Identify which cell holds the provided text, then report its (X, Y) central coordinate. 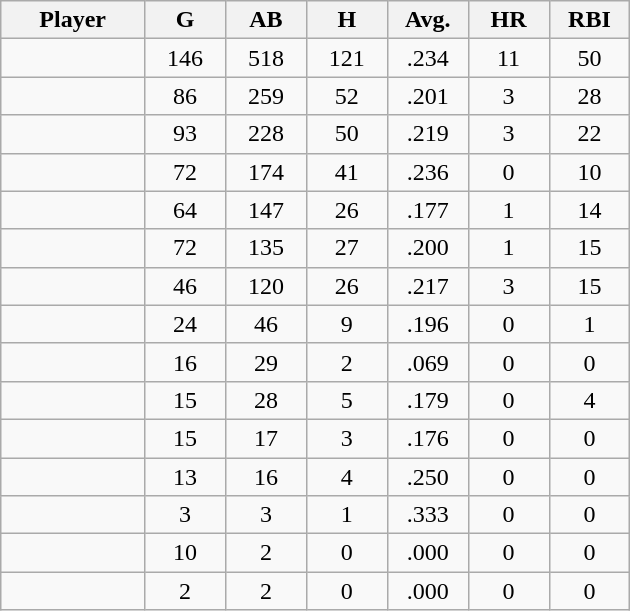
9 (346, 324)
.217 (428, 286)
.200 (428, 248)
121 (346, 58)
.179 (428, 400)
86 (186, 96)
13 (186, 477)
93 (186, 134)
.201 (428, 96)
27 (346, 248)
RBI (590, 20)
.196 (428, 324)
135 (266, 248)
120 (266, 286)
11 (508, 58)
52 (346, 96)
518 (266, 58)
AB (266, 20)
Avg. (428, 20)
.333 (428, 515)
228 (266, 134)
.069 (428, 362)
.236 (428, 172)
Player (73, 20)
14 (590, 210)
5 (346, 400)
H (346, 20)
29 (266, 362)
41 (346, 172)
174 (266, 172)
.234 (428, 58)
.176 (428, 438)
24 (186, 324)
.250 (428, 477)
259 (266, 96)
17 (266, 438)
.177 (428, 210)
146 (186, 58)
.219 (428, 134)
64 (186, 210)
G (186, 20)
22 (590, 134)
HR (508, 20)
147 (266, 210)
